Detect which cell encompasses the target text, then output its (X, Y) center coordinate. 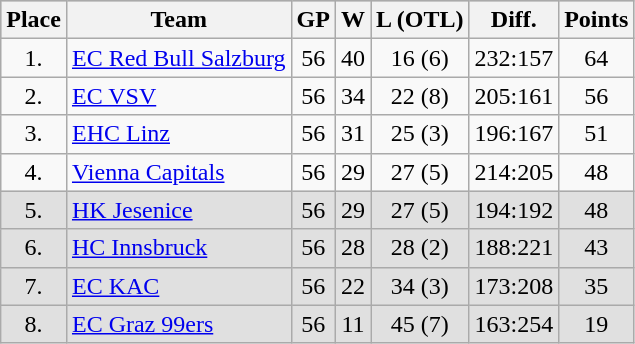
196:167 (514, 134)
40 (352, 58)
EC KAC (178, 286)
EC Red Bull Salzburg (178, 58)
Place (34, 20)
188:221 (514, 248)
Team (178, 20)
28 (352, 248)
163:254 (514, 324)
6. (34, 248)
7. (34, 286)
232:157 (514, 58)
W (352, 20)
205:161 (514, 96)
4. (34, 172)
EC VSV (178, 96)
1. (34, 58)
31 (352, 134)
2. (34, 96)
8. (34, 324)
28 (2) (420, 248)
34 (3) (420, 286)
Points (596, 20)
43 (596, 248)
45 (7) (420, 324)
L (OTL) (420, 20)
Diff. (514, 20)
11 (352, 324)
3. (34, 134)
EC Graz 99ers (178, 324)
214:205 (514, 172)
HK Jesenice (178, 210)
64 (596, 58)
194:192 (514, 210)
51 (596, 134)
173:208 (514, 286)
19 (596, 324)
35 (596, 286)
22 (352, 286)
22 (8) (420, 96)
34 (352, 96)
HC Innsbruck (178, 248)
25 (3) (420, 134)
5. (34, 210)
16 (6) (420, 58)
EHC Linz (178, 134)
GP (313, 20)
Vienna Capitals (178, 172)
